Determine the (x, y) coordinate at the center of the cell enclosing the given text.  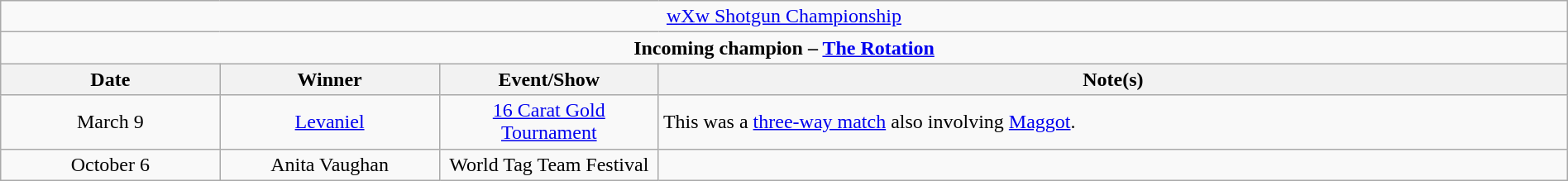
World Tag Team Festival (549, 164)
This was a three-way match also involving Maggot. (1113, 122)
wXw Shotgun Championship (784, 17)
16 Carat Gold Tournament (549, 122)
Levaniel (329, 122)
Incoming champion – The Rotation (784, 48)
Event/Show (549, 79)
Winner (329, 79)
Anita Vaughan (329, 164)
Note(s) (1113, 79)
October 6 (111, 164)
March 9 (111, 122)
Date (111, 79)
